Capture the cell that displays the provided text and extract its (x, y) central coordinate. 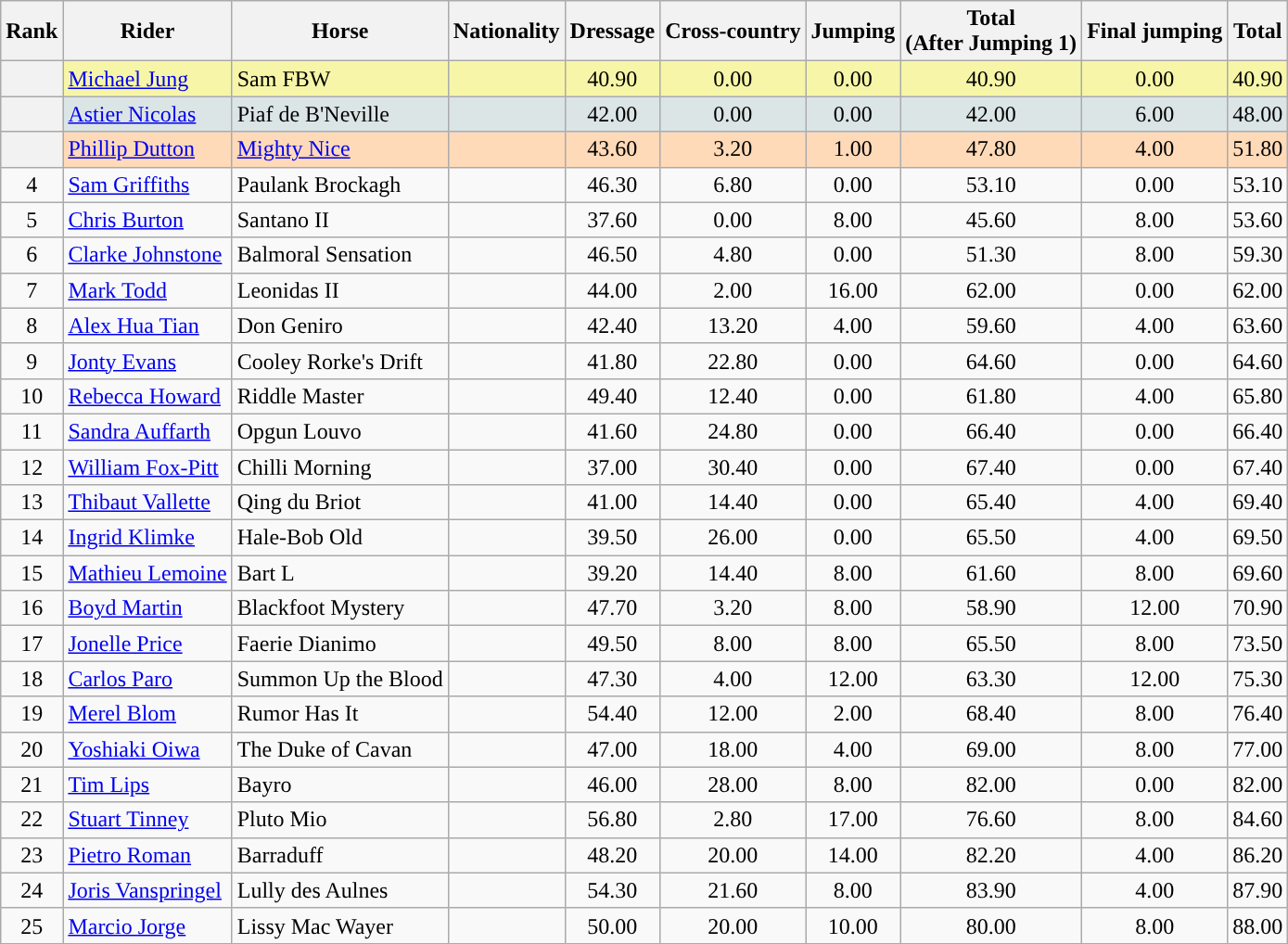
Pluto Mio (339, 820)
19 (32, 714)
Summon Up the Blood (339, 679)
Jonty Evans (147, 361)
Tim Lips (147, 785)
Jumping (853, 32)
10 (32, 396)
58.90 (991, 608)
13 (32, 503)
12.40 (733, 396)
54.30 (612, 890)
24 (32, 890)
Riddle Master (339, 396)
47.00 (612, 749)
14 (32, 538)
80.00 (991, 925)
16 (32, 608)
Boyd Martin (147, 608)
41.80 (612, 361)
17.00 (853, 820)
Thibaut Vallette (147, 503)
54.40 (612, 714)
Piaf de B'Neville (339, 114)
Alex Hua Tian (147, 325)
56.80 (612, 820)
13.20 (733, 325)
Cross-country (733, 32)
18.00 (733, 749)
Lully des Aulnes (339, 890)
73.50 (1257, 644)
77.00 (1257, 749)
14.00 (853, 855)
53.60 (1257, 220)
Bart L (339, 573)
Balmoral Sensation (339, 255)
Clarke Johnstone (147, 255)
44.00 (612, 290)
82.20 (991, 855)
51.30 (991, 255)
49.40 (612, 396)
69.00 (991, 749)
Horse (339, 32)
Opgun Louvo (339, 431)
75.30 (1257, 679)
4 (32, 185)
Sam FBW (339, 79)
39.50 (612, 538)
22 (32, 820)
68.40 (991, 714)
63.60 (1257, 325)
1.00 (853, 149)
26.00 (733, 538)
12 (32, 466)
Chilli Morning (339, 466)
2.80 (733, 820)
Carlos Paro (147, 679)
47.30 (612, 679)
Santano II (339, 220)
8 (32, 325)
47.70 (612, 608)
47.80 (991, 149)
18 (32, 679)
69.50 (1257, 538)
Marcio Jorge (147, 925)
41.00 (612, 503)
Sam Griffiths (147, 185)
9 (32, 361)
86.20 (1257, 855)
48.20 (612, 855)
Michael Jung (147, 79)
17 (32, 644)
Cooley Rorke's Drift (339, 361)
70.90 (1257, 608)
The Duke of Cavan (339, 749)
69.40 (1257, 503)
50.00 (612, 925)
Mathieu Lemoine (147, 573)
63.30 (991, 679)
24.80 (733, 431)
Total (1257, 32)
Ingrid Klimke (147, 538)
4.80 (733, 255)
21.60 (733, 890)
Yoshiaki Oiwa (147, 749)
Mighty Nice (339, 149)
43.60 (612, 149)
25 (32, 925)
76.60 (991, 820)
Bayro (339, 785)
22.80 (733, 361)
45.60 (991, 220)
20 (32, 749)
6.00 (1155, 114)
7 (32, 290)
5 (32, 220)
65.80 (1257, 396)
41.60 (612, 431)
84.60 (1257, 820)
88.00 (1257, 925)
46.30 (612, 185)
49.50 (612, 644)
Blackfoot Mystery (339, 608)
Don Geniro (339, 325)
6 (32, 255)
46.00 (612, 785)
Hale-Bob Old (339, 538)
6.80 (733, 185)
Faerie Dianimo (339, 644)
Nationality (506, 32)
Astier Nicolas (147, 114)
23 (32, 855)
87.90 (1257, 890)
61.80 (991, 396)
46.50 (612, 255)
21 (32, 785)
Joris Vanspringel (147, 890)
83.90 (991, 890)
Lissy Mac Wayer (339, 925)
37.00 (612, 466)
11 (32, 431)
Final jumping (1155, 32)
Mark Todd (147, 290)
37.60 (612, 220)
Barraduff (339, 855)
61.60 (991, 573)
Leonidas II (339, 290)
16.00 (853, 290)
Phillip Dutton (147, 149)
42.40 (612, 325)
48.00 (1257, 114)
59.30 (1257, 255)
Pietro Roman (147, 855)
Jonelle Price (147, 644)
Merel Blom (147, 714)
Rider (147, 32)
28.00 (733, 785)
76.40 (1257, 714)
51.80 (1257, 149)
Sandra Auffarth (147, 431)
69.60 (1257, 573)
30.40 (733, 466)
10.00 (853, 925)
Rebecca Howard (147, 396)
Paulank Brockagh (339, 185)
Qing du Briot (339, 503)
15 (32, 573)
59.60 (991, 325)
Chris Burton (147, 220)
Rumor Has It (339, 714)
39.20 (612, 573)
Dressage (612, 32)
William Fox-Pitt (147, 466)
Total (After Jumping 1) (991, 32)
Rank (32, 32)
65.40 (991, 503)
Stuart Tinney (147, 820)
